Return the [X, Y] coordinate for the center point of the cell that contains the specified text.  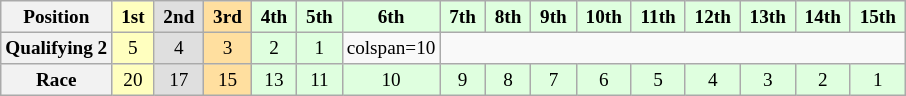
15 [228, 80]
7 [554, 80]
10th [604, 17]
2nd [179, 17]
12th [712, 17]
11th [658, 17]
17 [179, 80]
11 [320, 80]
1st [133, 17]
10 [391, 80]
9th [554, 17]
4th [274, 17]
14th [822, 17]
6th [391, 17]
3rd [228, 17]
Position [56, 17]
6 [604, 80]
13th [768, 17]
13 [274, 80]
15th [878, 17]
9 [462, 80]
7th [462, 17]
Race [56, 80]
8 [508, 80]
8th [508, 17]
colspan=10 [391, 48]
20 [133, 80]
5th [320, 17]
Qualifying 2 [56, 48]
